For the text-containing cell, return its midpoint in (x, y) coordinate format. 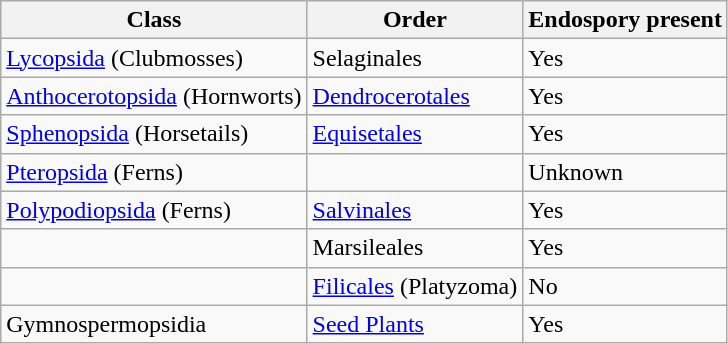
Seed Plants (415, 324)
Salvinales (415, 210)
Selaginales (415, 58)
Marsileales (415, 248)
No (626, 286)
Class (154, 20)
Polypodiopsida (Ferns) (154, 210)
Gymnospermopsidia (154, 324)
Equisetales (415, 134)
Dendrocerotales (415, 96)
Endospory present (626, 20)
Pteropsida (Ferns) (154, 172)
Filicales (Platyzoma) (415, 286)
Unknown (626, 172)
Anthocerotopsida (Hornworts) (154, 96)
Order (415, 20)
Sphenopsida (Horsetails) (154, 134)
Lycopsida (Clubmosses) (154, 58)
